Provide the [x, y] coordinate of the cell's center where the given text is located.  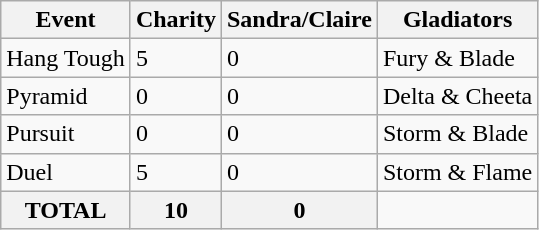
Charity [176, 20]
10 [176, 210]
Hang Tough [66, 58]
Storm & Flame [457, 172]
Pyramid [66, 96]
Pursuit [66, 134]
Event [66, 20]
Fury & Blade [457, 58]
Duel [66, 172]
Storm & Blade [457, 134]
TOTAL [66, 210]
Gladiators [457, 20]
Sandra/Claire [299, 20]
Delta & Cheeta [457, 96]
